Output the [X, Y] coordinate of the center of the cell containing the given text.  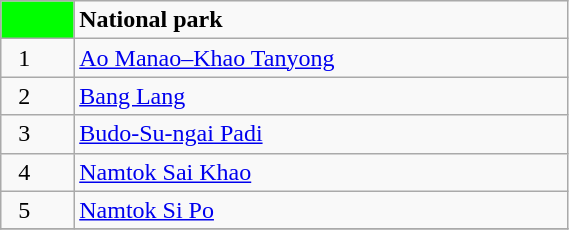
5 [38, 210]
1 [38, 58]
Bang Lang [321, 96]
Ao Manao–Khao Tanyong [321, 58]
Budo-Su-ngai Padi [321, 134]
4 [38, 172]
3 [38, 134]
National park [321, 20]
2 [38, 96]
Namtok Si Po [321, 210]
Namtok Sai Khao [321, 172]
